Output the (X, Y) coordinate of the center of the cell containing the given text.  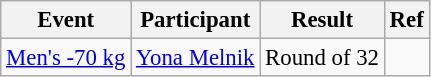
Event (66, 20)
Ref (406, 20)
Men's -70 kg (66, 58)
Participant (196, 20)
Round of 32 (322, 58)
Result (322, 20)
Yona Melnik (196, 58)
